Return the (x, y) coordinate for the center point of the cell that contains the specified text.  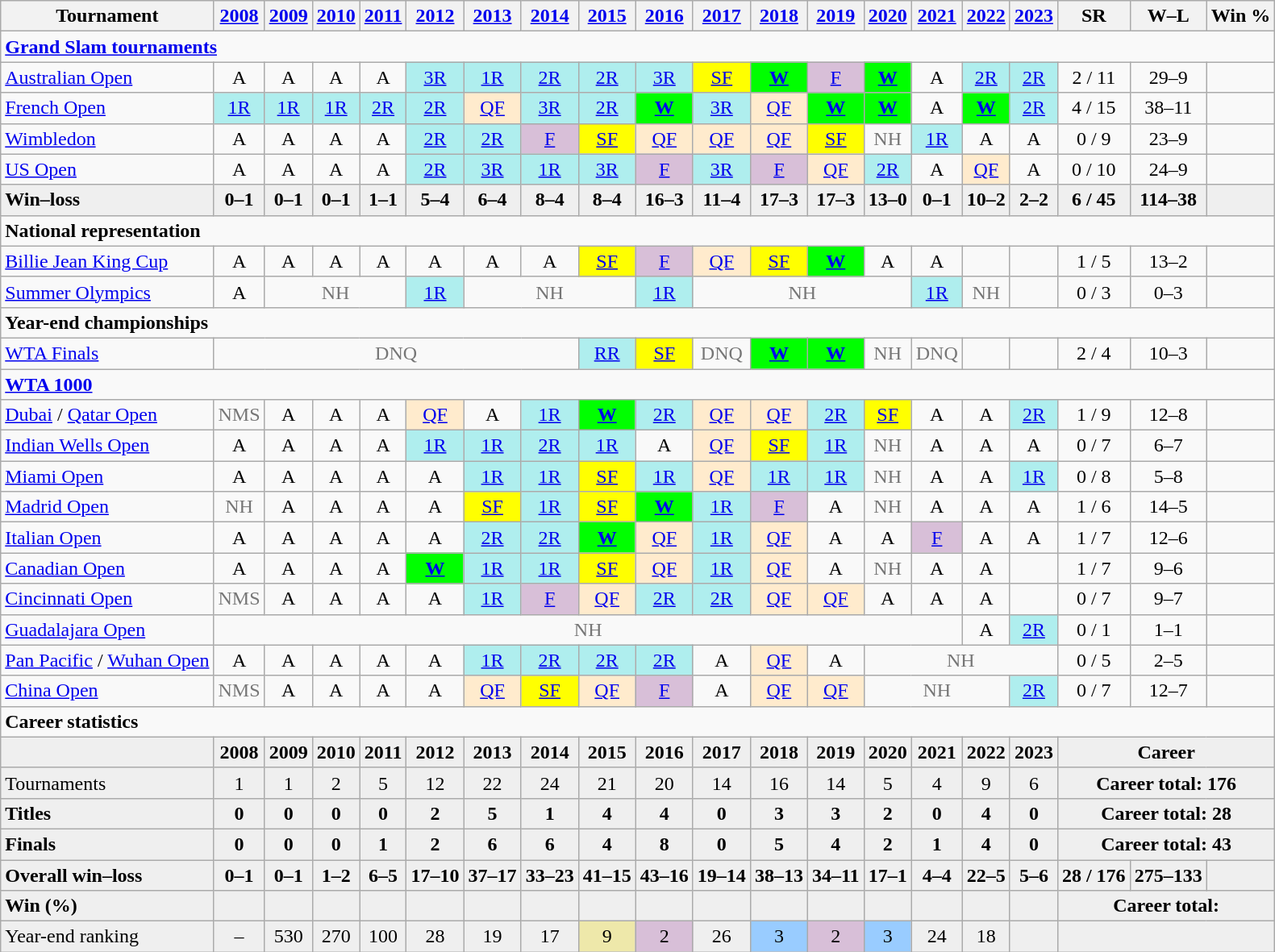
33–23 (550, 875)
38–11 (1168, 108)
Tournaments (107, 783)
38–13 (779, 875)
2–2 (1034, 200)
W–L (1168, 16)
Tournament (107, 16)
Indian Wells Open (107, 446)
0 / 10 (1094, 169)
12–8 (1168, 415)
19–14 (721, 875)
5–6 (1034, 875)
18 (985, 937)
37–17 (492, 875)
6–5 (383, 875)
Australian Open (107, 77)
Year-end championships (638, 322)
National representation (638, 231)
530 (289, 937)
23–9 (1168, 139)
Career total: 28 (1166, 813)
14–5 (1168, 507)
22–5 (985, 875)
Year-end ranking (107, 937)
20 (665, 783)
Dubai / Qatar Open (107, 415)
12–6 (1168, 538)
13–0 (887, 200)
17–10 (435, 875)
Career total: (1166, 906)
12 (435, 783)
6–4 (492, 200)
Canadian Open (107, 568)
13–2 (1168, 261)
1 / 9 (1094, 415)
275–133 (1168, 875)
10–3 (1168, 353)
0–3 (1168, 292)
16 (779, 783)
0 / 5 (1094, 660)
17–1 (887, 875)
Career total: 176 (1166, 783)
100 (383, 937)
Win (%) (107, 906)
Win–loss (107, 200)
19 (492, 937)
22 (492, 783)
RR (606, 353)
Career (1166, 752)
0 / 8 (1094, 476)
270 (335, 937)
6–7 (1168, 446)
0 / 9 (1094, 139)
17 (550, 937)
SR (1094, 16)
Guadalajara Open (107, 630)
16–3 (665, 200)
9–7 (1168, 599)
US Open (107, 169)
34–11 (835, 875)
24–9 (1168, 169)
Billie Jean King Cup (107, 261)
Finals (107, 844)
21 (606, 783)
China Open (107, 691)
4 / 15 (1094, 108)
0 / 3 (1094, 292)
Summer Olympics (107, 292)
Miami Open (107, 476)
French Open (107, 108)
5–8 (1168, 476)
Career total: 43 (1166, 844)
1–2 (335, 875)
Grand Slam tournaments (638, 47)
1 / 5 (1094, 261)
– (239, 937)
WTA 1000 (638, 385)
1 / 6 (1094, 507)
Wimbledon (107, 139)
Pan Pacific / Wuhan Open (107, 660)
29–9 (1168, 77)
41–15 (606, 875)
0 / 1 (1094, 630)
2 / 4 (1094, 353)
9–6 (1168, 568)
5–4 (435, 200)
12–7 (1168, 691)
28 (435, 937)
6 / 45 (1094, 200)
Overall win–loss (107, 875)
Titles (107, 813)
Cincinnati Open (107, 599)
43–16 (665, 875)
Madrid Open (107, 507)
114–38 (1168, 200)
Career statistics (638, 721)
10–2 (985, 200)
Italian Open (107, 538)
4–4 (937, 875)
11–4 (721, 200)
WTA Finals (107, 353)
8 (665, 844)
2 / 11 (1094, 77)
Win % (1240, 16)
28 / 176 (1094, 875)
2–5 (1168, 660)
26 (721, 937)
